Output the [X, Y] coordinate of the center of the cell containing the given text.  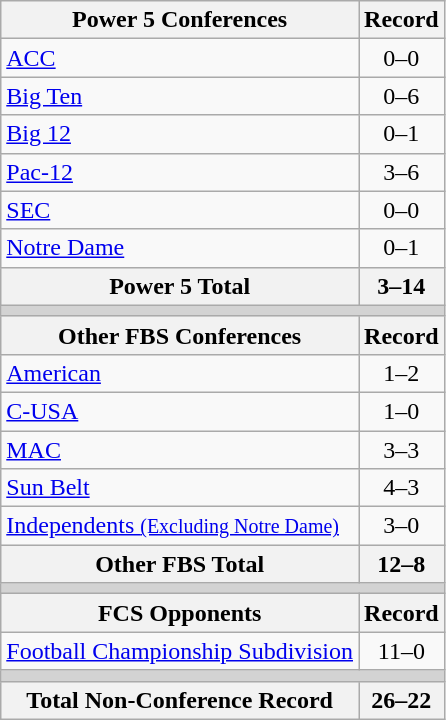
1–2 [402, 373]
Sun Belt [180, 488]
Football Championship Subdivision [180, 651]
SEC [180, 210]
0–6 [402, 96]
3–6 [402, 172]
FCS Opponents [180, 613]
Independents (Excluding Notre Dame) [180, 526]
4–3 [402, 488]
Other FBS Total [180, 564]
Big Ten [180, 96]
Other FBS Conferences [180, 335]
ACC [180, 58]
Big 12 [180, 134]
Power 5 Total [180, 286]
Pac-12 [180, 172]
C-USA [180, 411]
Power 5 Conferences [180, 20]
3–14 [402, 286]
11–0 [402, 651]
26–22 [402, 700]
American [180, 373]
Total Non-Conference Record [180, 700]
3–3 [402, 449]
12–8 [402, 564]
MAC [180, 449]
3–0 [402, 526]
1–0 [402, 411]
Notre Dame [180, 248]
